Search for the cell housing the specified text and yield its [X, Y] center coordinate. 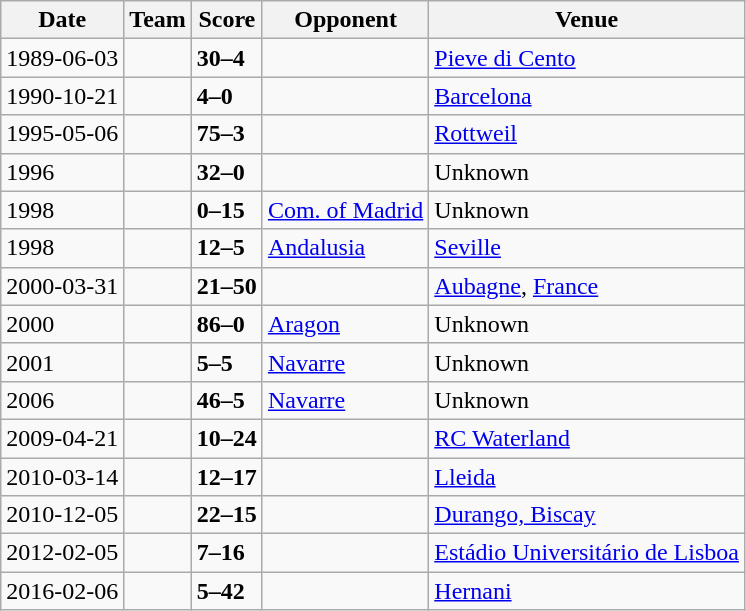
12–5 [226, 248]
Rottweil [587, 134]
RC Waterland [587, 438]
Com. of Madrid [345, 210]
2016-02-06 [62, 591]
32–0 [226, 172]
1995-05-06 [62, 134]
75–3 [226, 134]
Durango, Biscay [587, 515]
1996 [62, 172]
2000-03-31 [62, 286]
30–4 [226, 58]
Team [158, 20]
22–15 [226, 515]
2001 [62, 362]
5–42 [226, 591]
Estádio Universitário de Lisboa [587, 553]
Hernani [587, 591]
10–24 [226, 438]
2009-04-21 [62, 438]
12–17 [226, 477]
Barcelona [587, 96]
Opponent [345, 20]
2010-12-05 [62, 515]
Venue [587, 20]
2000 [62, 324]
Aragon [345, 324]
Lleida [587, 477]
1989-06-03 [62, 58]
86–0 [226, 324]
21–50 [226, 286]
Pieve di Cento [587, 58]
Date [62, 20]
Aubagne, France [587, 286]
Seville [587, 248]
0–15 [226, 210]
2006 [62, 400]
5–5 [226, 362]
46–5 [226, 400]
Score [226, 20]
7–16 [226, 553]
2012-02-05 [62, 553]
1990-10-21 [62, 96]
Andalusia [345, 248]
4–0 [226, 96]
2010-03-14 [62, 477]
